Output the (x, y) coordinate of the center of the cell containing the given text.  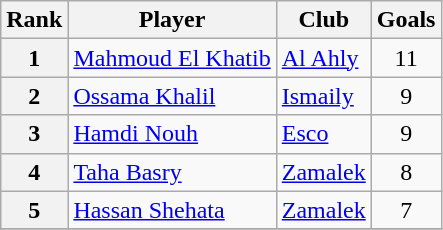
Player (172, 20)
3 (34, 134)
1 (34, 58)
Club (324, 20)
7 (406, 210)
Hamdi Nouh (172, 134)
Goals (406, 20)
Taha Basry (172, 172)
Ismaily (324, 96)
8 (406, 172)
Esco (324, 134)
4 (34, 172)
Al Ahly (324, 58)
11 (406, 58)
Mahmoud El Khatib (172, 58)
Hassan Shehata (172, 210)
5 (34, 210)
Ossama Khalil (172, 96)
2 (34, 96)
Rank (34, 20)
